For the text-containing cell, return its midpoint in (X, Y) coordinate format. 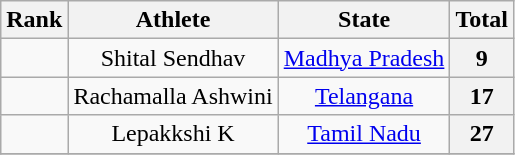
Total (482, 20)
Telangana (364, 96)
Lepakkshi K (173, 134)
Tamil Nadu (364, 134)
Madhya Pradesh (364, 58)
9 (482, 58)
Shital Sendhav (173, 58)
17 (482, 96)
State (364, 20)
Athlete (173, 20)
Rachamalla Ashwini (173, 96)
Rank (34, 20)
27 (482, 134)
